Scan for the cell matching the given text and deliver its (X, Y) coordinate at center. 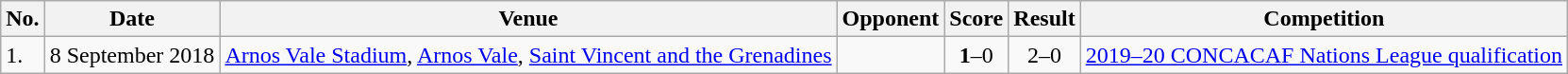
Result (1044, 19)
1–0 (976, 55)
No. (23, 19)
Opponent (891, 19)
Date (132, 19)
Competition (1324, 19)
2–0 (1044, 55)
Score (976, 19)
2019–20 CONCACAF Nations League qualification (1324, 55)
Venue (528, 19)
8 September 2018 (132, 55)
1. (23, 55)
Arnos Vale Stadium, Arnos Vale, Saint Vincent and the Grenadines (528, 55)
